Capture the cell that displays the provided text and extract its (x, y) central coordinate. 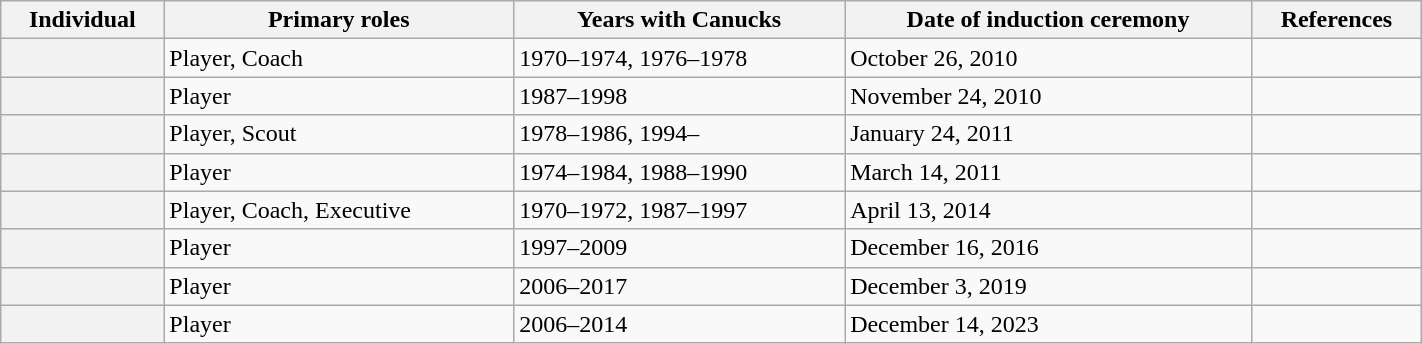
December 3, 2019 (1048, 286)
Primary roles (339, 20)
1987–1998 (680, 96)
Player, Scout (339, 134)
1970–1972, 1987–1997 (680, 210)
1974–1984, 1988–1990 (680, 172)
Individual (82, 20)
January 24, 2011 (1048, 134)
October 26, 2010 (1048, 58)
Date of induction ceremony (1048, 20)
1970–1974, 1976–1978 (680, 58)
References (1337, 20)
December 14, 2023 (1048, 324)
1997–2009 (680, 248)
1978–1986, 1994– (680, 134)
2006–2017 (680, 286)
March 14, 2011 (1048, 172)
April 13, 2014 (1048, 210)
Player, Coach (339, 58)
2006–2014 (680, 324)
November 24, 2010 (1048, 96)
Years with Canucks (680, 20)
December 16, 2016 (1048, 248)
Player, Coach, Executive (339, 210)
